Determine the (x, y) coordinate at the center of the cell enclosing the given text.  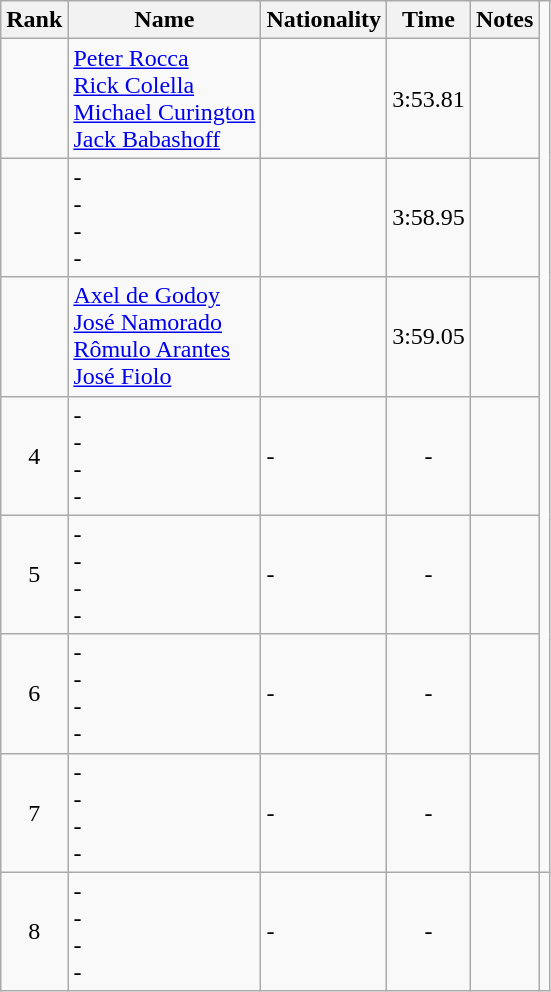
7 (34, 812)
4 (34, 456)
5 (34, 574)
8 (34, 932)
Notes (504, 20)
Time (429, 20)
3:59.05 (429, 336)
Peter Rocca Rick Colella Michael Curington Jack Babashoff (164, 98)
Name (164, 20)
6 (34, 694)
3:53.81 (429, 98)
Axel de Godoy José Namorado Rômulo Arantes José Fiolo (164, 336)
Rank (34, 20)
3:58.95 (429, 218)
Nationality (324, 20)
